Capture the cell that displays the provided text and extract its [X, Y] central coordinate. 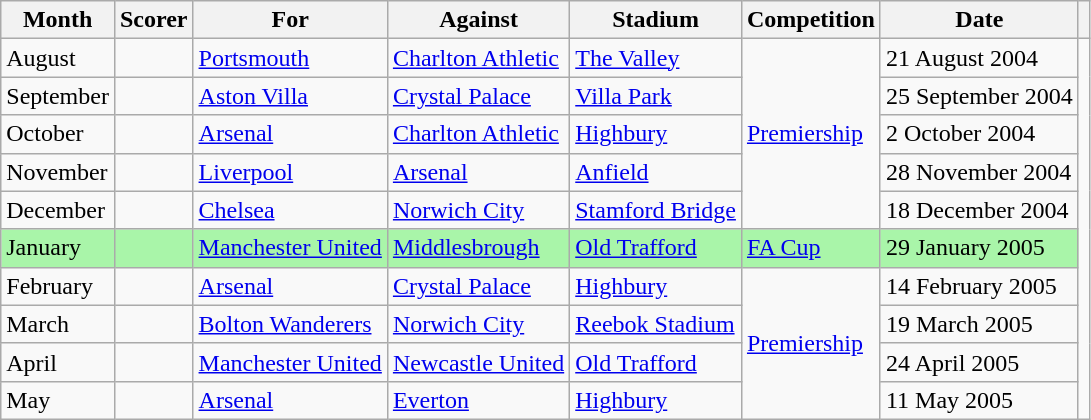
29 January 2005 [979, 248]
Reebok Stadium [656, 324]
Month [58, 20]
24 April 2005 [979, 362]
14 February 2005 [979, 286]
For [290, 20]
Anfield [656, 172]
January [58, 248]
Newcastle United [478, 362]
Stamford Bridge [656, 210]
The Valley [656, 58]
Portsmouth [290, 58]
September [58, 96]
Stadium [656, 20]
Middlesbrough [478, 248]
Villa Park [656, 96]
October [58, 134]
11 May 2005 [979, 400]
21 August 2004 [979, 58]
November [58, 172]
2 October 2004 [979, 134]
Scorer [154, 20]
April [58, 362]
Chelsea [290, 210]
19 March 2005 [979, 324]
FA Cup [810, 248]
Date [979, 20]
Against [478, 20]
December [58, 210]
Bolton Wanderers [290, 324]
February [58, 286]
August [58, 58]
May [58, 400]
Everton [478, 400]
18 December 2004 [979, 210]
Liverpool [290, 172]
28 November 2004 [979, 172]
25 September 2004 [979, 96]
Competition [810, 20]
March [58, 324]
Aston Villa [290, 96]
